For the text-containing cell, return its midpoint in [X, Y] coordinate format. 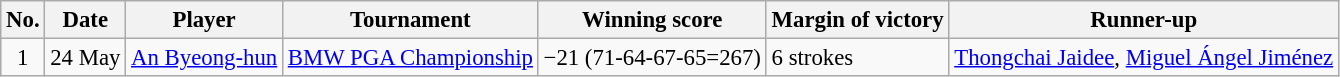
1 [23, 58]
Runner-up [1144, 20]
24 May [86, 58]
No. [23, 20]
Player [204, 20]
Tournament [410, 20]
An Byeong-hun [204, 58]
−21 (71-64-67-65=267) [652, 58]
Date [86, 20]
6 strokes [858, 58]
Thongchai Jaidee, Miguel Ángel Jiménez [1144, 58]
Margin of victory [858, 20]
Winning score [652, 20]
BMW PGA Championship [410, 58]
